Find where the given text appears and provide that cell's center as (X, Y) coordinate. 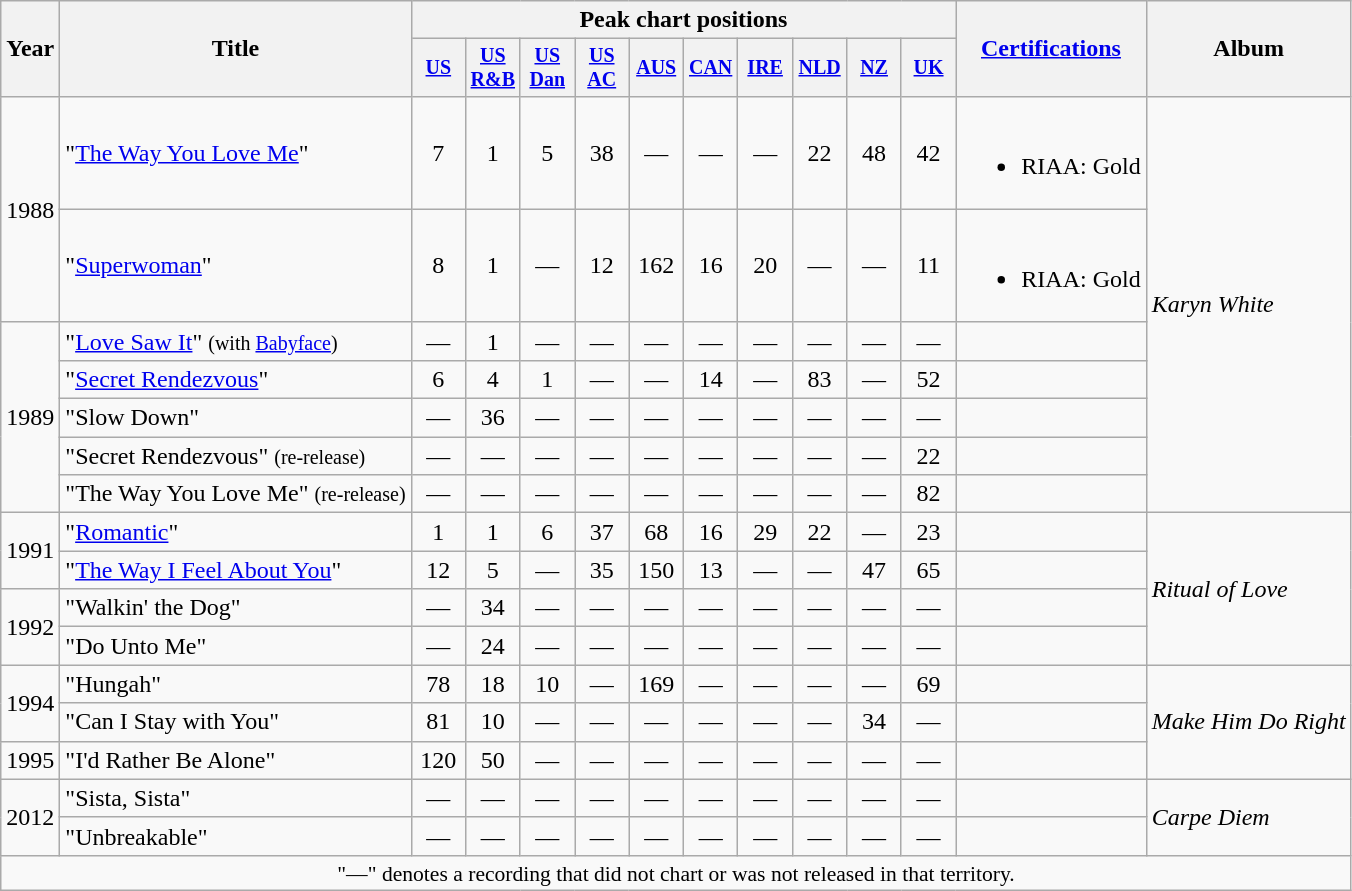
"I'd Rather Be Alone" (236, 760)
169 (656, 684)
NZ (874, 68)
69 (928, 684)
24 (493, 646)
81 (438, 722)
1995 (30, 760)
Peak chart positions (684, 20)
8 (438, 266)
Title (236, 49)
1988 (30, 209)
Carpe Diem (1248, 817)
162 (656, 266)
14 (710, 379)
IRE (765, 68)
7 (438, 152)
Ritual of Love (1248, 589)
USR&B (493, 68)
36 (493, 418)
4 (493, 379)
US (438, 68)
"Secret Rendezvous" (re-release) (236, 456)
65 (928, 570)
Make Him Do Right (1248, 722)
"Can I Stay with You" (236, 722)
13 (710, 570)
1989 (30, 417)
11 (928, 266)
1994 (30, 703)
"The Way You Love Me" (236, 152)
35 (601, 570)
"The Way You Love Me" (re-release) (236, 494)
50 (493, 760)
"Sista, Sista" (236, 798)
"Secret Rendezvous" (236, 379)
47 (874, 570)
"Romantic" (236, 532)
"Love Saw It" (with Babyface) (236, 341)
Certifications (1051, 49)
37 (601, 532)
"Walkin' the Dog" (236, 608)
38 (601, 152)
NLD (819, 68)
29 (765, 532)
68 (656, 532)
"Unbreakable" (236, 836)
"Superwoman" (236, 266)
CAN (710, 68)
42 (928, 152)
150 (656, 570)
48 (874, 152)
120 (438, 760)
52 (928, 379)
2012 (30, 817)
1992 (30, 627)
USAC (601, 68)
"Do Unto Me" (236, 646)
20 (765, 266)
82 (928, 494)
AUS (656, 68)
USDan (547, 68)
23 (928, 532)
"The Way I Feel About You" (236, 570)
78 (438, 684)
1991 (30, 551)
"Hungah" (236, 684)
"—" denotes a recording that did not chart or was not released in that territory. (676, 873)
Album (1248, 49)
UK (928, 68)
Karyn White (1248, 304)
18 (493, 684)
Year (30, 49)
83 (819, 379)
"Slow Down" (236, 418)
